Search for the cell housing the specified text and yield its [x, y] center coordinate. 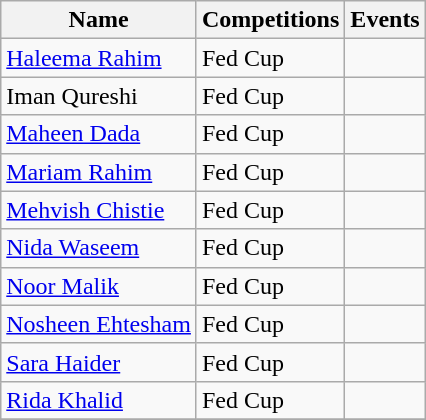
Nosheen Ehtesham [99, 324]
Competitions [270, 20]
Maheen Dada [99, 134]
Rida Khalid [99, 400]
Sara Haider [99, 362]
Mariam Rahim [99, 172]
Nida Waseem [99, 248]
Haleema Rahim [99, 58]
Noor Malik [99, 286]
Events [385, 20]
Name [99, 20]
Iman Qureshi [99, 96]
Mehvish Chistie [99, 210]
